Return (x, y) of the center of cell containing provided text 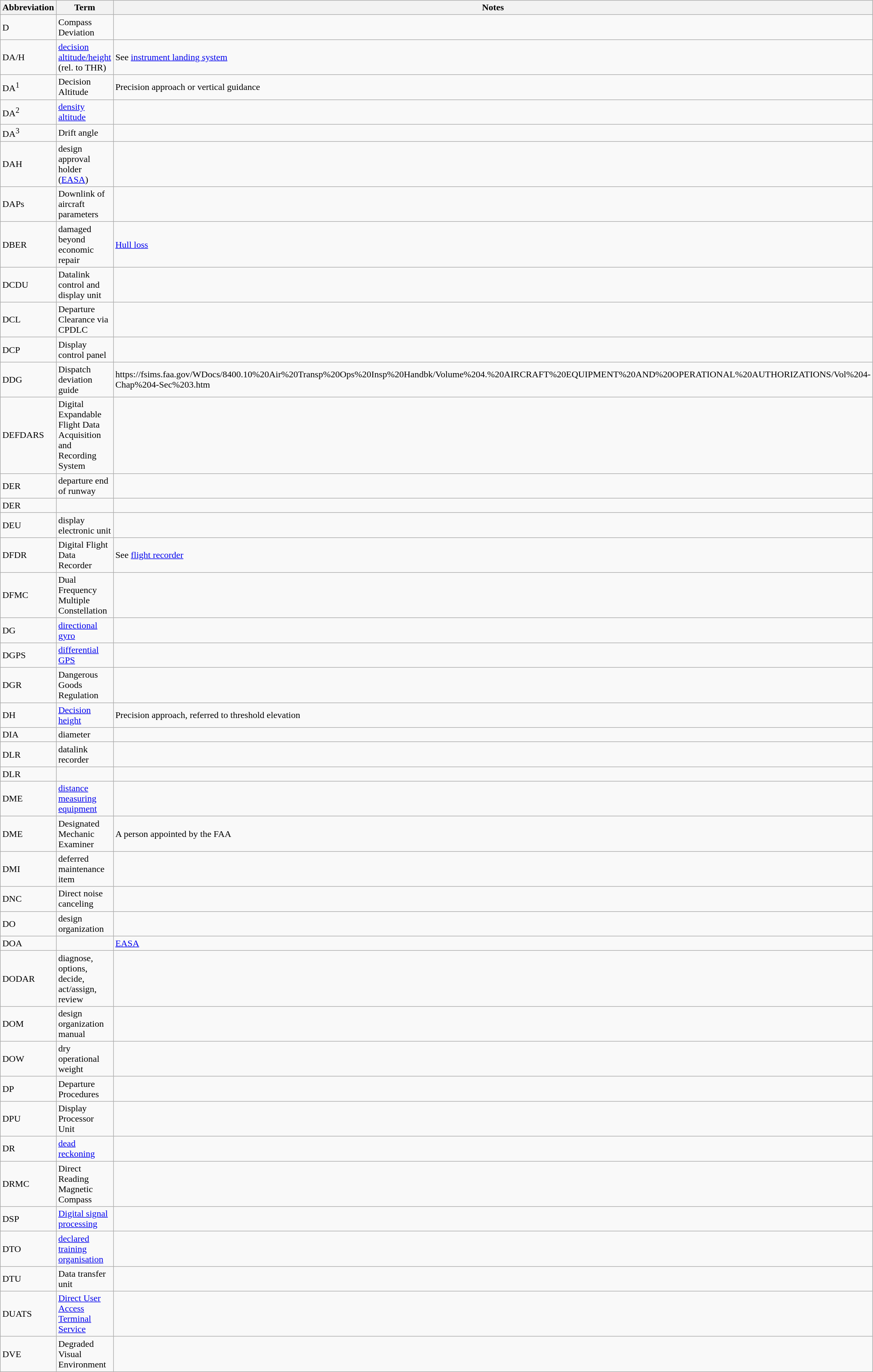
D (28, 27)
Precision approach or vertical guidance (493, 87)
DOA (28, 943)
design approval holder (EASA) (85, 164)
Decision height (85, 715)
Direct User Access Terminal Service (85, 1314)
Digital Expandable Flight Data Acquisition and Recording System (85, 435)
DH (28, 715)
See flight recorder (493, 555)
departure end of runway (85, 486)
DDG (28, 380)
DO (28, 924)
Dangerous Goods Regulation (85, 685)
Drift angle (85, 133)
Decision Altitude (85, 87)
Digital Flight Data Recorder (85, 555)
DTU (28, 1279)
See instrument landing system (493, 57)
DPU (28, 1119)
Direct Reading Magnetic Compass (85, 1184)
DRMC (28, 1184)
diagnose, options, decide, act/assign, review (85, 978)
DUATS (28, 1314)
DTO (28, 1249)
DNC (28, 899)
Dispatch deviation guide (85, 380)
DR (28, 1149)
Precision approach, referred to threshold elevation (493, 715)
DGPS (28, 655)
Display Processor Unit (85, 1119)
DCDU (28, 285)
DA3 (28, 133)
Hull loss (493, 245)
Designated Mechanic Examiner (85, 834)
DEFDARS (28, 435)
declared training organisation (85, 1249)
DP (28, 1088)
DFMC (28, 595)
DCL (28, 320)
DA1 (28, 87)
differential GPS (85, 655)
Digital signal processing (85, 1219)
damaged beyond economic repair (85, 245)
Display control panel (85, 350)
Term (85, 8)
density altitude (85, 112)
dead reckoning (85, 1149)
DOW (28, 1059)
Notes (493, 8)
directional gyro (85, 630)
DOM (28, 1024)
DG (28, 630)
DCP (28, 350)
DA/H (28, 57)
diameter (85, 735)
Datalink control and display unit (85, 285)
Compass Deviation (85, 27)
deferred maintenance item (85, 869)
decision altitude/height (rel. to THR) (85, 57)
display electronic unit (85, 525)
DIA (28, 735)
Abbreviation (28, 8)
Direct noise canceling (85, 899)
EASA (493, 943)
distance measuring equipment (85, 799)
Dual Frequency Multiple Constellation (85, 595)
DSP (28, 1219)
design organization (85, 924)
dry operational weight (85, 1059)
datalink recorder (85, 755)
DBER (28, 245)
Degraded Visual Environment (85, 1354)
design organization manual (85, 1024)
DVE (28, 1354)
DGR (28, 685)
Data transfer unit (85, 1279)
DA2 (28, 112)
DMI (28, 869)
DFDR (28, 555)
DAH (28, 164)
Departure Clearance via CPDLC (85, 320)
A person appointed by the FAA (493, 834)
Departure Procedures (85, 1088)
Downlink of aircraft parameters (85, 204)
DAPs (28, 204)
DEU (28, 525)
DODAR (28, 978)
